Determine the (x, y) coordinate at the center of the cell enclosing the given text.  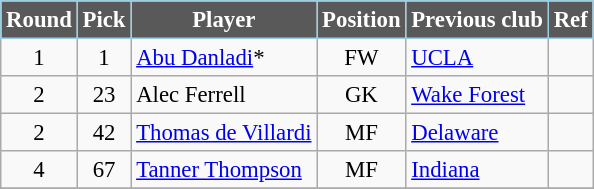
67 (104, 170)
Previous club (477, 20)
Alec Ferrell (224, 95)
UCLA (477, 58)
Player (224, 20)
Tanner Thompson (224, 170)
Indiana (477, 170)
Abu Danladi* (224, 58)
Wake Forest (477, 95)
Round (39, 20)
GK (362, 95)
Ref (570, 20)
Position (362, 20)
42 (104, 133)
Delaware (477, 133)
FW (362, 58)
23 (104, 95)
4 (39, 170)
Thomas de Villardi (224, 133)
Pick (104, 20)
